Detect which cell encompasses the target text, then output its (X, Y) center coordinate. 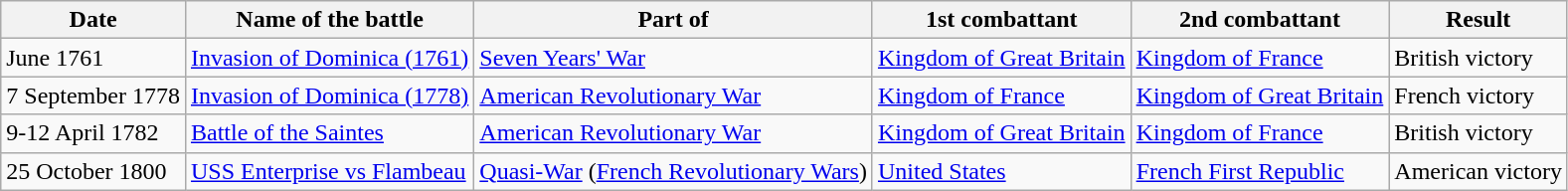
June 1761 (93, 58)
Seven Years' War (674, 58)
1st combattant (1001, 20)
25 October 1800 (93, 171)
Date (93, 20)
Part of (674, 20)
7 September 1778 (93, 95)
Quasi-War (French Revolutionary Wars) (674, 171)
USS Enterprise vs Flambeau (329, 171)
Result (1479, 20)
Invasion of Dominica (1778) (329, 95)
French victory (1479, 95)
Invasion of Dominica (1761) (329, 58)
American victory (1479, 171)
French First Republic (1260, 171)
9-12 April 1782 (93, 133)
United States (1001, 171)
Battle of the Saintes (329, 133)
2nd combattant (1260, 20)
Name of the battle (329, 20)
